Identify which cell holds the provided text, then report its (X, Y) central coordinate. 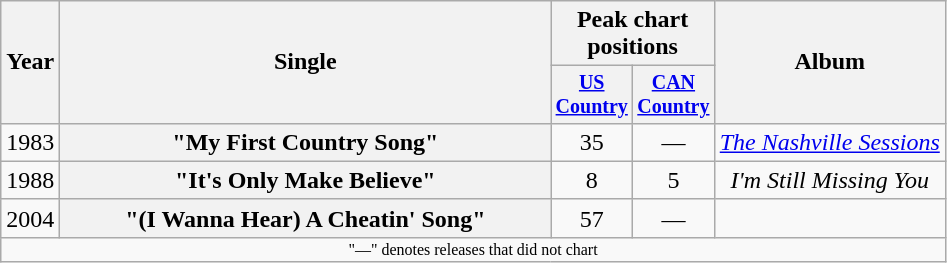
Year (30, 62)
1983 (30, 142)
Album (830, 62)
"It's Only Make Believe" (306, 180)
35 (592, 142)
5 (674, 180)
Single (306, 62)
2004 (30, 218)
"(I Wanna Hear) A Cheatin' Song" (306, 218)
57 (592, 218)
The Nashville Sessions (830, 142)
US Country (592, 94)
Peak chartpositions (632, 34)
1988 (30, 180)
8 (592, 180)
I'm Still Missing You (830, 180)
CAN Country (674, 94)
"My First Country Song" (306, 142)
"—" denotes releases that did not chart (474, 249)
